From the cell containing the given text, extract its center point as (X, Y) coordinate. 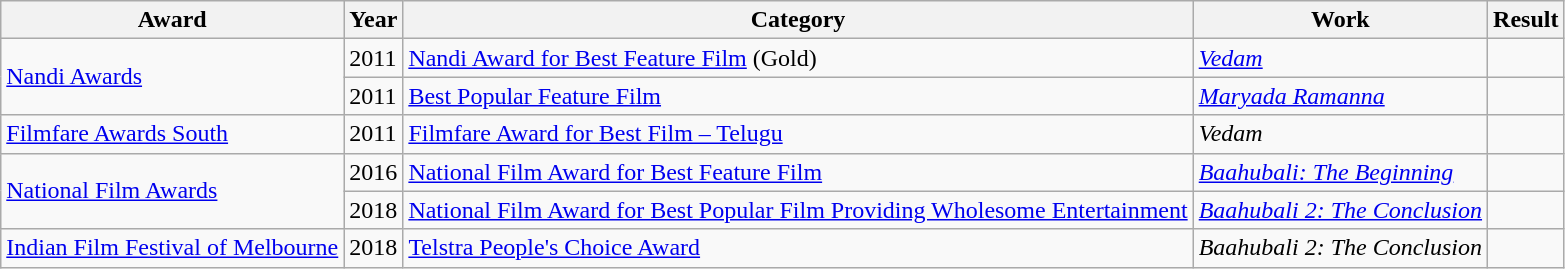
2016 (374, 172)
Filmfare Award for Best Film – Telugu (798, 134)
National Film Award for Best Feature Film (798, 172)
Indian Film Festival of Melbourne (172, 248)
Baahubali: The Beginning (1340, 172)
Best Popular Feature Film (798, 96)
Maryada Ramanna (1340, 96)
Work (1340, 20)
Result (1526, 20)
Award (172, 20)
National Film Awards (172, 191)
Year (374, 20)
Category (798, 20)
Telstra People's Choice Award (798, 248)
Nandi Awards (172, 77)
National Film Award for Best Popular Film Providing Wholesome Entertainment (798, 210)
Filmfare Awards South (172, 134)
Nandi Award for Best Feature Film (Gold) (798, 58)
